Extract the (x, y) coordinate from the center of the cell holding the provided text.  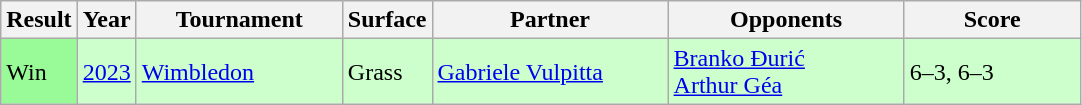
Gabriele Vulpitta (550, 72)
Result (39, 20)
6–3, 6–3 (992, 72)
Branko Đurić Arthur Géa (786, 72)
Score (992, 20)
Surface (387, 20)
Grass (387, 72)
Year (106, 20)
Partner (550, 20)
Tournament (239, 20)
Win (39, 72)
Wimbledon (239, 72)
Opponents (786, 20)
2023 (106, 72)
